Return [X, Y] of the center of cell containing provided text 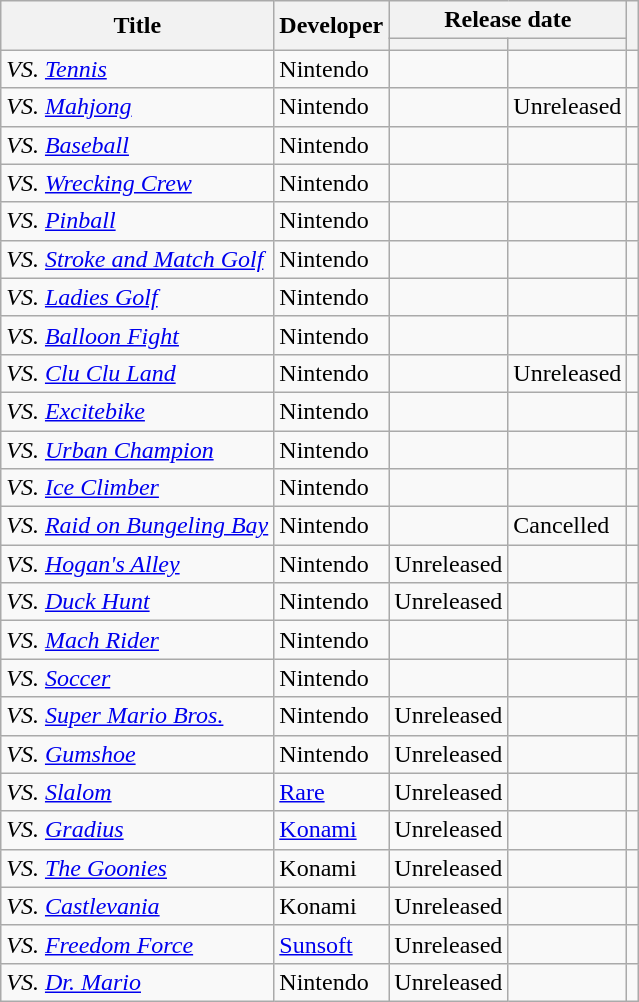
VS. Gumshoe [138, 754]
VS. Slalom [138, 792]
VS. Raid on Bungeling Bay [138, 526]
VS. Hogan's Alley [138, 564]
VS. Excitebike [138, 411]
Release date [508, 20]
Rare [332, 792]
VS. The Goonies [138, 868]
VS. Gradius [138, 830]
VS. Pinball [138, 221]
VS. Mahjong [138, 107]
VS. Balloon Fight [138, 335]
VS. Tennis [138, 69]
VS. Soccer [138, 678]
VS. Freedom Force [138, 944]
VS. Baseball [138, 145]
Sunsoft [332, 944]
VS. Super Mario Bros. [138, 716]
VS. Mach Rider [138, 640]
Title [138, 26]
Developer [332, 26]
VS. Castlevania [138, 906]
VS. Duck Hunt [138, 602]
VS. Wrecking Crew [138, 183]
VS. Ice Climber [138, 488]
VS. Dr. Mario [138, 982]
VS. Stroke and Match Golf [138, 259]
Cancelled [568, 526]
VS. Clu Clu Land [138, 373]
VS. Ladies Golf [138, 297]
VS. Urban Champion [138, 449]
